Find where the given text appears and provide that cell's center as (X, Y) coordinate. 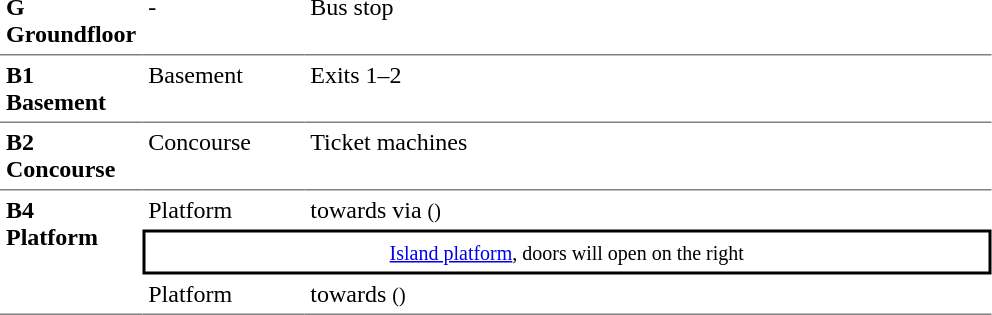
B1Basement (71, 90)
B2Concourse (71, 157)
Exits 1–2 (648, 90)
Basement (223, 90)
Ticket machines (648, 157)
B4Platform (71, 252)
Island platform, doors will open on the right (566, 252)
Concourse (223, 157)
towards via () (648, 210)
towards () (648, 294)
